Pinpoint the cell where the given text exists, returning its (X, Y) midpoint coordinate. 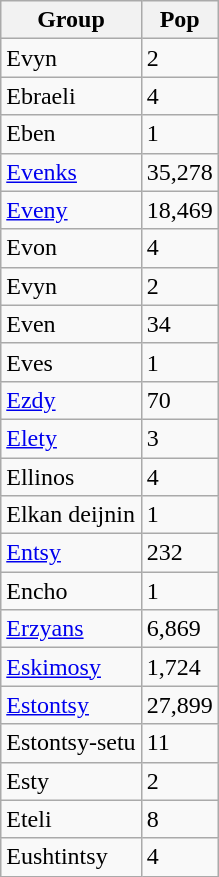
Encho (71, 591)
3 (180, 438)
Ezdy (71, 400)
34 (180, 324)
Even (71, 324)
Eveny (71, 210)
1,724 (180, 667)
35,278 (180, 172)
70 (180, 400)
Eves (71, 362)
Eskimosy (71, 667)
Estontsy-setu (71, 743)
Elety (71, 438)
Elkan deijnin (71, 515)
Ellinos (71, 477)
Erzyans (71, 629)
Eben (71, 134)
232 (180, 553)
Group (71, 20)
18,469 (180, 210)
Entsy (71, 553)
27,899 (180, 705)
Ebraeli (71, 96)
8 (180, 819)
Evenks (71, 172)
Eushtintsy (71, 857)
Eteli (71, 819)
6,869 (180, 629)
Pop (180, 20)
Estontsy (71, 705)
Esty (71, 781)
Evon (71, 248)
11 (180, 743)
